Search for the cell housing the specified text and yield its [x, y] center coordinate. 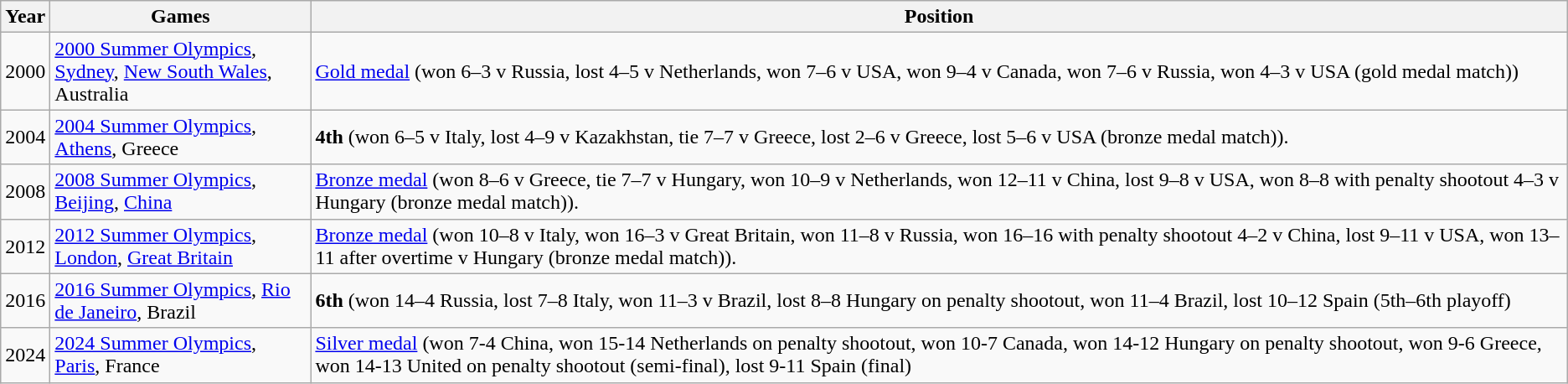
6th (won 14–4 Russia, lost 7–8 Italy, won 11–3 v Brazil, lost 8–8 Hungary on penalty shootout, won 11–4 Brazil, lost 10–12 Spain (5th–6th playoff) [939, 300]
2008 Summer Olympics, Beijing, China [181, 191]
2012 [25, 246]
2000 Summer Olympics, Sydney, New South Wales, Australia [181, 71]
Games [181, 17]
2016 [25, 300]
2004 [25, 138]
2016 Summer Olympics, Rio de Janeiro, Brazil [181, 300]
Year [25, 17]
2000 [25, 71]
2012 Summer Olympics, London, Great Britain [181, 246]
2024 Summer Olympics, Paris, France [181, 355]
2024 [25, 355]
2004 Summer Olympics, Athens, Greece [181, 138]
Gold medal (won 6–3 v Russia, lost 4–5 v Netherlands, won 7–6 v USA, won 9–4 v Canada, won 7–6 v Russia, won 4–3 v USA (gold medal match)) [939, 71]
2008 [25, 191]
4th (won 6–5 v Italy, lost 4–9 v Kazakhstan, tie 7–7 v Greece, lost 2–6 v Greece, lost 5–6 v USA (bronze medal match)). [939, 138]
Position [939, 17]
